Return the (x, y) coordinate for the center point of the cell that contains the specified text.  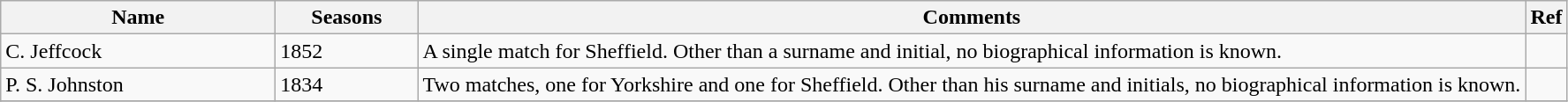
Name (138, 18)
1852 (346, 51)
Seasons (346, 18)
P. S. Johnston (138, 84)
1834 (346, 84)
A single match for Sheffield. Other than a surname and initial, no biographical information is known. (972, 51)
Two matches, one for Yorkshire and one for Sheffield. Other than his surname and initials, no biographical information is known. (972, 84)
Ref (1546, 18)
Comments (972, 18)
C. Jeffcock (138, 51)
